Return [x, y] of the center of cell containing provided text 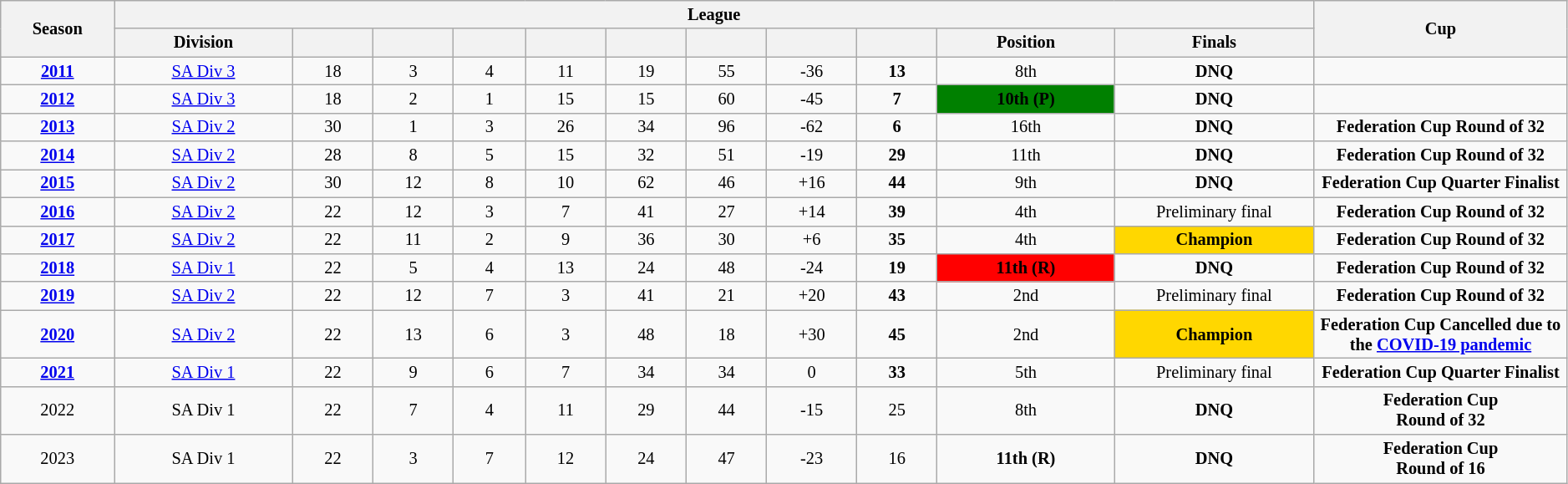
28 [332, 155]
-45 [812, 99]
2017 [58, 240]
Federation CupRound of 32 [1441, 410]
39 [897, 211]
+16 [812, 183]
-19 [812, 155]
2018 [58, 267]
-23 [812, 459]
62 [646, 183]
Division [204, 43]
League [714, 14]
2014 [58, 155]
5th [1026, 372]
2011 [58, 71]
-24 [812, 267]
2021 [58, 372]
2012 [58, 99]
Finals [1214, 43]
35 [897, 240]
2023 [58, 459]
+20 [812, 296]
2016 [58, 211]
2013 [58, 127]
60 [726, 99]
25 [897, 410]
Cup [1441, 28]
43 [897, 296]
2020 [58, 334]
46 [726, 183]
2022 [58, 410]
55 [726, 71]
-62 [812, 127]
10 [566, 183]
47 [726, 459]
9th [1026, 183]
32 [646, 155]
2015 [58, 183]
Federation CupRound of 16 [1441, 459]
0 [812, 372]
21 [726, 296]
33 [897, 372]
+6 [812, 240]
16 [897, 459]
11th [1026, 155]
96 [726, 127]
-36 [812, 71]
27 [726, 211]
+30 [812, 334]
51 [726, 155]
Season [58, 28]
45 [897, 334]
16th [1026, 127]
+14 [812, 211]
2019 [58, 296]
Federation Cup Cancelled due to the COVID-19 pandemic [1441, 334]
26 [566, 127]
Position [1026, 43]
-15 [812, 410]
36 [646, 240]
10th (P) [1026, 99]
